Return [x, y] of the center of cell containing provided text 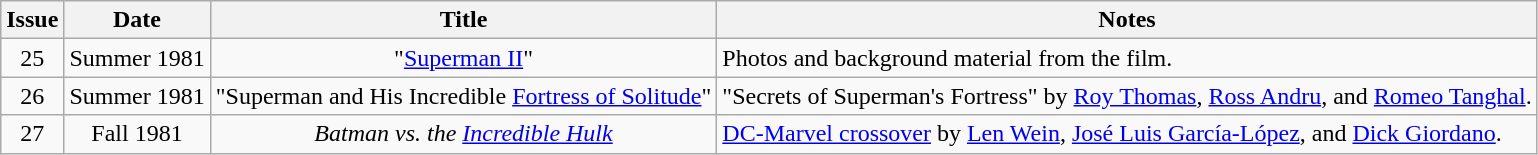
Batman vs. the Incredible Hulk [464, 134]
"Secrets of Superman's Fortress" by Roy Thomas, Ross Andru, and Romeo Tanghal. [1127, 96]
25 [32, 58]
Notes [1127, 20]
Date [137, 20]
"Superman II" [464, 58]
Photos and background material from the film. [1127, 58]
Title [464, 20]
Fall 1981 [137, 134]
26 [32, 96]
DC-Marvel crossover by Len Wein, José Luis García-López, and Dick Giordano. [1127, 134]
27 [32, 134]
"Superman and His Incredible Fortress of Solitude" [464, 96]
Issue [32, 20]
